Identify which cell holds the provided text, then report its (X, Y) central coordinate. 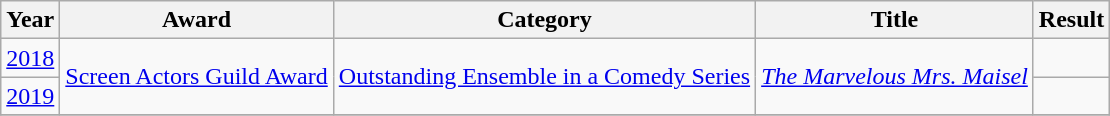
Screen Actors Guild Award (196, 77)
2019 (30, 96)
Result (1071, 20)
Category (544, 20)
Year (30, 20)
2018 (30, 58)
The Marvelous Mrs. Maisel (895, 77)
Title (895, 20)
Outstanding Ensemble in a Comedy Series (544, 77)
Award (196, 20)
